Output the (X, Y) coordinate of the center of the cell containing the given text.  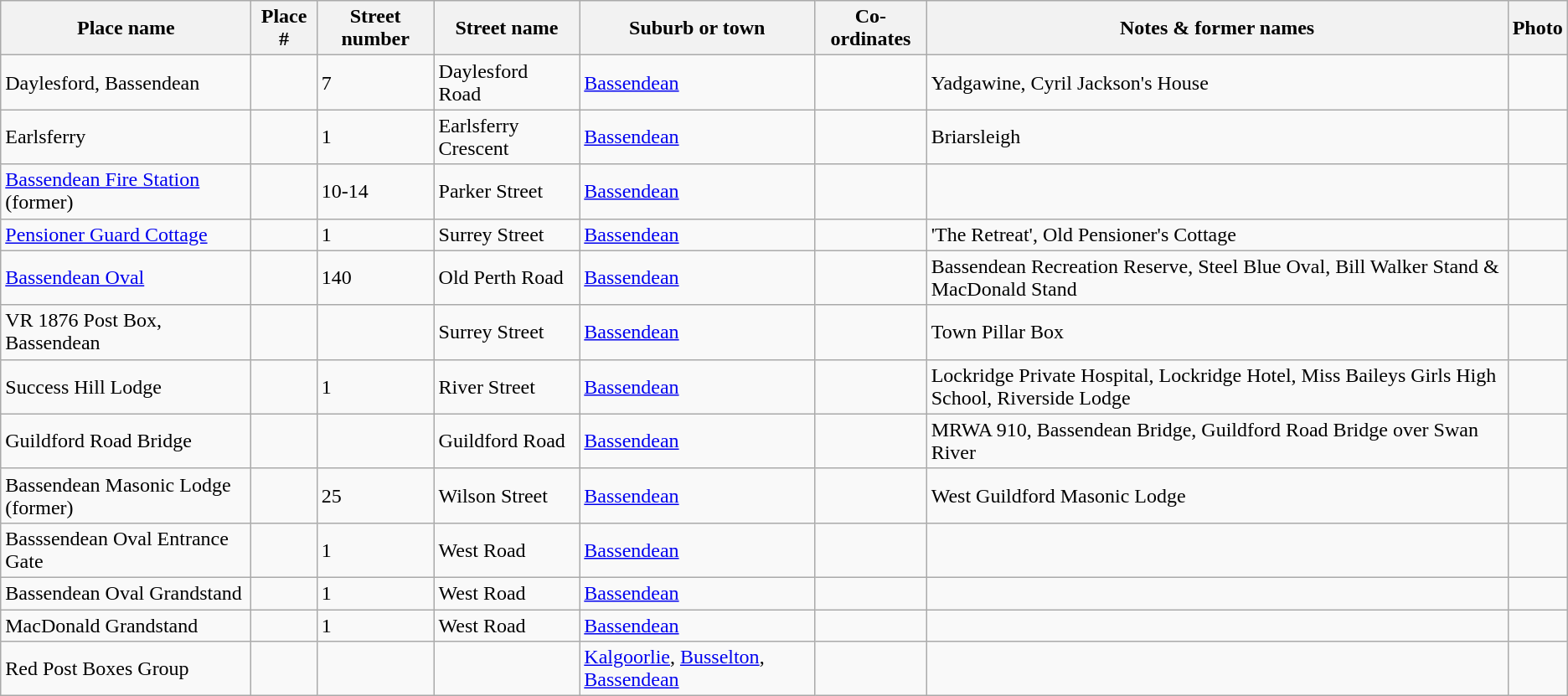
Bassendean Oval Grandstand (126, 593)
Success Hill Lodge (126, 387)
Co-ordinates (871, 28)
Notes & former names (1217, 28)
MRWA 910, Bassendean Bridge, Guildford Road Bridge over Swan River (1217, 441)
Bassendean Oval (126, 278)
Briarsleigh (1217, 137)
Basssendean Oval Entrance Gate (126, 549)
Daylesford, Bassendean (126, 82)
Daylesford Road (507, 82)
Yadgawine, Cyril Jackson's House (1217, 82)
Guildford Road Bridge (126, 441)
Kalgoorlie, Busselton, Bassendean (697, 668)
Bassendean Masonic Lodge (former) (126, 496)
Photo (1538, 28)
Suburb or town (697, 28)
25 (375, 496)
Street name (507, 28)
Earlsferry (126, 137)
Street number (375, 28)
Place # (284, 28)
VR 1876 Post Box, Bassendean (126, 332)
140 (375, 278)
River Street (507, 387)
Earlsferry Crescent (507, 137)
Old Perth Road (507, 278)
Red Post Boxes Group (126, 668)
Town Pillar Box (1217, 332)
MacDonald Grandstand (126, 626)
Parker Street (507, 191)
Pensioner Guard Cottage (126, 235)
10-14 (375, 191)
Bassendean Fire Station (former) (126, 191)
'The Retreat', Old Pensioner's Cottage (1217, 235)
Bassendean Recreation Reserve, Steel Blue Oval, Bill Walker Stand & MacDonald Stand (1217, 278)
Place name (126, 28)
Lockridge Private Hospital, Lockridge Hotel, Miss Baileys Girls High School, Riverside Lodge (1217, 387)
7 (375, 82)
Guildford Road (507, 441)
West Guildford Masonic Lodge (1217, 496)
Wilson Street (507, 496)
